For the text-containing cell, return its midpoint in [X, Y] coordinate format. 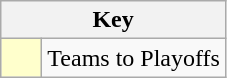
Teams to Playoffs [134, 58]
Key [114, 20]
